Return [x, y] of the center of cell containing provided text 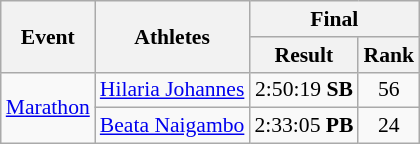
Rank [388, 55]
Event [48, 36]
Hilaria Johannes [172, 90]
Marathon [48, 108]
24 [388, 126]
Final [334, 19]
56 [388, 90]
2:33:05 PB [304, 126]
Athletes [172, 36]
2:50:19 SB [304, 90]
Result [304, 55]
Beata Naigambo [172, 126]
